From the cell containing the given text, extract its center point as [X, Y] coordinate. 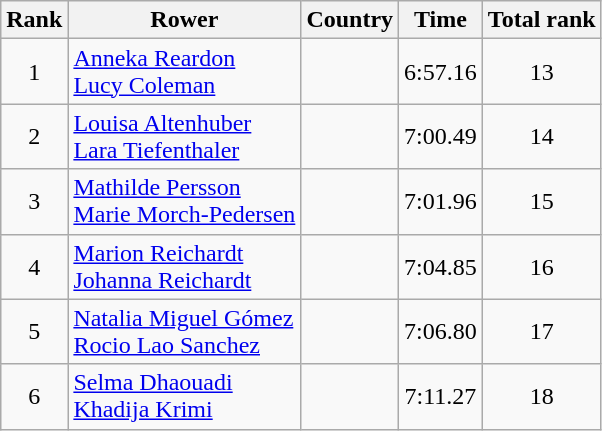
Anneka ReardonLucy Coleman [184, 72]
Country [350, 20]
Marion ReichardtJohanna Reichardt [184, 266]
7:00.49 [441, 136]
3 [34, 202]
18 [542, 396]
Rank [34, 20]
16 [542, 266]
1 [34, 72]
Total rank [542, 20]
Selma DhaouadiKhadija Krimi [184, 396]
7:04.85 [441, 266]
13 [542, 72]
Rower [184, 20]
6 [34, 396]
2 [34, 136]
7:06.80 [441, 332]
14 [542, 136]
7:11.27 [441, 396]
Time [441, 20]
Mathilde PerssonMarie Morch-Pedersen [184, 202]
Natalia Miguel GómezRocio Lao Sanchez [184, 332]
Louisa AltenhuberLara Tiefenthaler [184, 136]
5 [34, 332]
6:57.16 [441, 72]
15 [542, 202]
4 [34, 266]
7:01.96 [441, 202]
17 [542, 332]
